Determine the [x, y] coordinate at the center of the cell enclosing the given text.  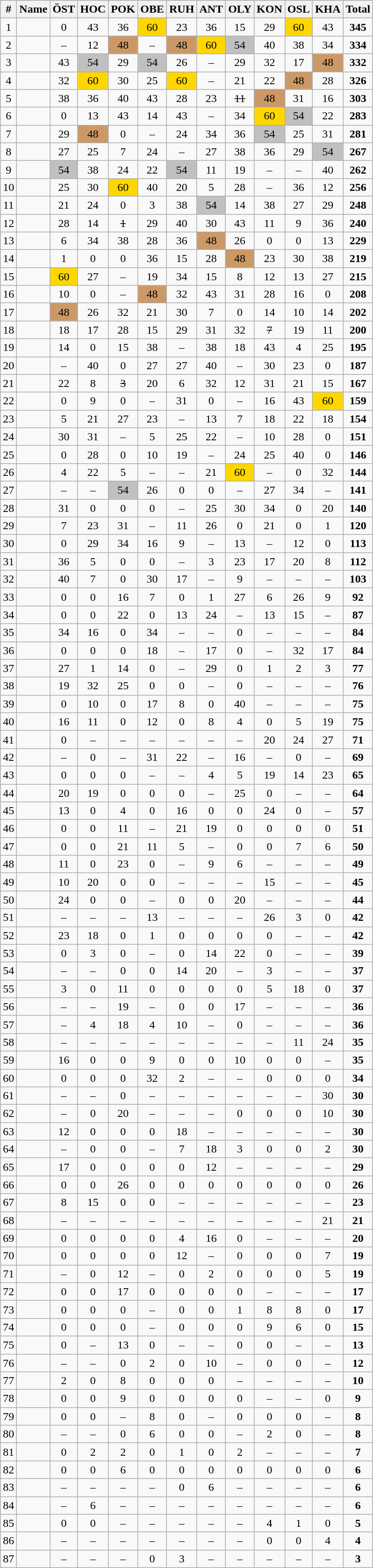
72 [8, 1291]
144 [358, 472]
62 [8, 1114]
229 [358, 241]
256 [358, 187]
63 [8, 1131]
345 [358, 27]
67 [8, 1203]
ÖST [64, 9]
120 [358, 526]
112 [358, 562]
46 [8, 829]
# [8, 9]
82 [8, 1470]
141 [358, 490]
334 [358, 45]
240 [358, 223]
219 [358, 259]
61 [8, 1096]
OSL [298, 9]
58 [8, 1042]
215 [358, 277]
140 [358, 508]
59 [8, 1060]
80 [8, 1434]
41 [8, 739]
332 [358, 63]
154 [358, 419]
202 [358, 312]
103 [358, 579]
52 [8, 935]
81 [8, 1452]
262 [358, 169]
303 [358, 98]
RUH [182, 9]
OLY [240, 9]
281 [358, 134]
79 [8, 1416]
KHA [328, 9]
KON [270, 9]
85 [8, 1523]
Name [34, 9]
73 [8, 1309]
283 [358, 116]
113 [358, 544]
74 [8, 1327]
47 [8, 846]
83 [8, 1488]
ANT [211, 9]
92 [358, 597]
159 [358, 401]
167 [358, 383]
208 [358, 294]
56 [8, 1006]
POK [123, 9]
146 [358, 454]
151 [358, 437]
195 [358, 348]
53 [8, 953]
187 [358, 365]
66 [8, 1185]
68 [8, 1220]
55 [8, 989]
70 [8, 1256]
326 [358, 80]
267 [358, 152]
78 [8, 1399]
Total [358, 9]
86 [8, 1541]
33 [8, 597]
HOC [93, 9]
248 [358, 205]
200 [358, 330]
OBE [152, 9]
